Locate the cell with the specified text and output its [x, y] center coordinate. 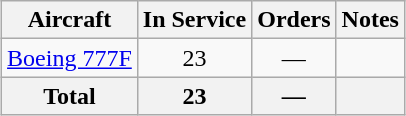
Aircraft [70, 20]
Orders [294, 20]
Boeing 777F [70, 58]
In Service [194, 20]
Total [70, 96]
Notes [370, 20]
